For the text-containing cell, return its midpoint in [X, Y] coordinate format. 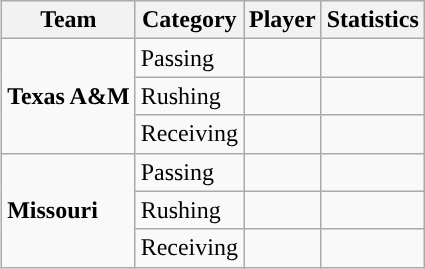
Player [283, 20]
Statistics [372, 20]
Missouri [69, 210]
Category [189, 20]
Team [69, 20]
Texas A&M [69, 96]
